Return the (X, Y) coordinate for the center point of the cell that contains the specified text.  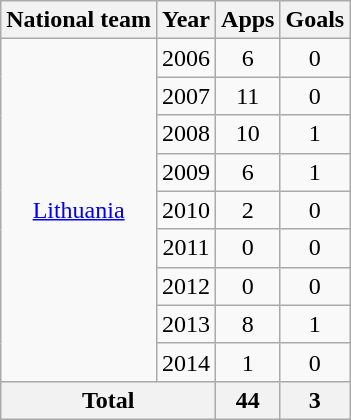
3 (315, 400)
11 (248, 96)
2014 (186, 362)
10 (248, 134)
Apps (248, 20)
2008 (186, 134)
8 (248, 324)
Lithuania (79, 210)
Goals (315, 20)
Year (186, 20)
2 (248, 210)
2011 (186, 248)
Total (108, 400)
2009 (186, 172)
2010 (186, 210)
2006 (186, 58)
2013 (186, 324)
National team (79, 20)
2012 (186, 286)
2007 (186, 96)
44 (248, 400)
